Detect which cell encompasses the target text, then output its [x, y] center coordinate. 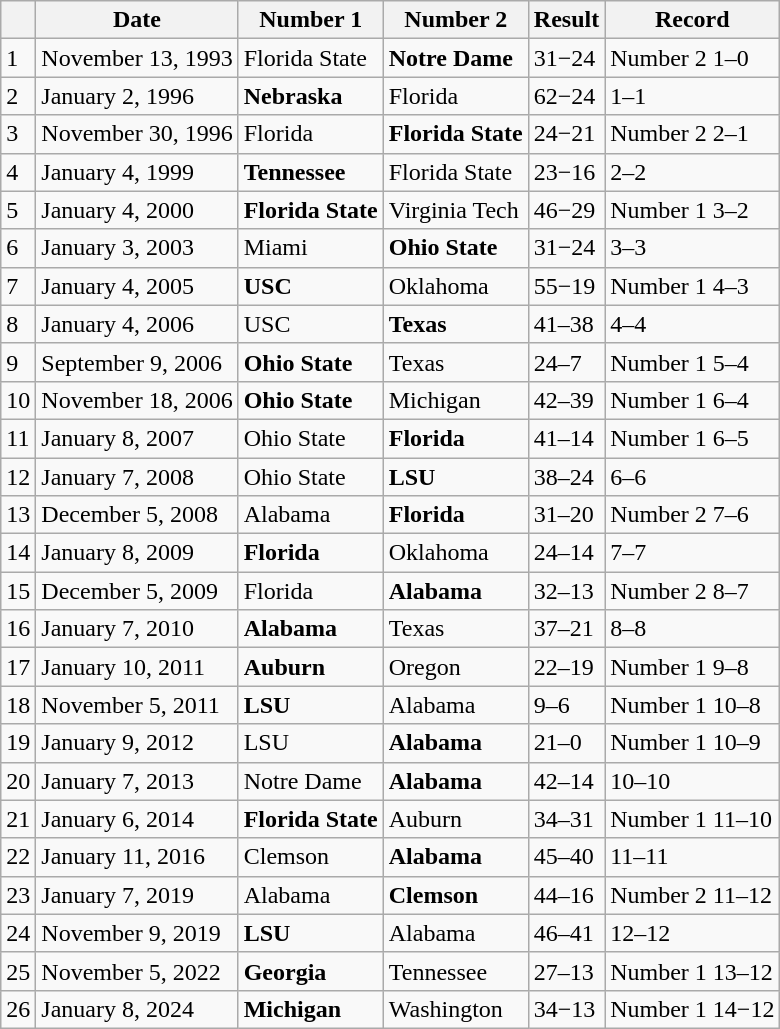
11 [18, 438]
November 13, 1993 [137, 58]
Washington [456, 1009]
45–40 [566, 857]
Number 1 11–10 [692, 819]
Number 1 5–4 [692, 362]
1 [18, 58]
4–4 [692, 324]
21–0 [566, 743]
27–13 [566, 971]
January 4, 1999 [137, 172]
10 [18, 400]
20 [18, 781]
24−21 [566, 134]
January 3, 2003 [137, 248]
12 [18, 477]
3 [18, 134]
11–11 [692, 857]
Number 1 9–8 [692, 667]
14 [18, 553]
25 [18, 971]
November 5, 2011 [137, 705]
31–20 [566, 515]
Number 2 11–12 [692, 895]
Oregon [456, 667]
January 8, 2009 [137, 553]
24–7 [566, 362]
November 30, 1996 [137, 134]
46–41 [566, 933]
3–3 [692, 248]
Number 1 [310, 20]
Number 2 1–0 [692, 58]
41–38 [566, 324]
1–1 [692, 96]
September 9, 2006 [137, 362]
January 2, 1996 [137, 96]
37–21 [566, 629]
2 [18, 96]
November 9, 2019 [137, 933]
9–6 [566, 705]
January 11, 2016 [137, 857]
Result [566, 20]
December 5, 2009 [137, 591]
Number 1 13–12 [692, 971]
13 [18, 515]
41–14 [566, 438]
62−24 [566, 96]
Nebraska [310, 96]
November 5, 2022 [137, 971]
January 8, 2024 [137, 1009]
42–14 [566, 781]
34−13 [566, 1009]
26 [18, 1009]
January 7, 2019 [137, 895]
January 10, 2011 [137, 667]
23−16 [566, 172]
46−29 [566, 210]
4 [18, 172]
Number 1 10–8 [692, 705]
January 4, 2005 [137, 286]
5 [18, 210]
January 6, 2014 [137, 819]
6–6 [692, 477]
6 [18, 248]
Number 1 3–2 [692, 210]
22 [18, 857]
34–31 [566, 819]
Number 2 [456, 20]
21 [18, 819]
January 4, 2000 [137, 210]
32–13 [566, 591]
January 9, 2012 [137, 743]
Georgia [310, 971]
Record [692, 20]
44–16 [566, 895]
January 7, 2008 [137, 477]
January 7, 2010 [137, 629]
January 7, 2013 [137, 781]
10–10 [692, 781]
7 [18, 286]
16 [18, 629]
22–19 [566, 667]
12–12 [692, 933]
7–7 [692, 553]
January 4, 2006 [137, 324]
Number 1 6–4 [692, 400]
42–39 [566, 400]
Number 2 7–6 [692, 515]
17 [18, 667]
Miami [310, 248]
December 5, 2008 [137, 515]
Number 1 4–3 [692, 286]
Date [137, 20]
24–14 [566, 553]
Number 2 8–7 [692, 591]
January 8, 2007 [137, 438]
55−19 [566, 286]
8–8 [692, 629]
24 [18, 933]
38–24 [566, 477]
Number 1 10–9 [692, 743]
2–2 [692, 172]
9 [18, 362]
15 [18, 591]
November 18, 2006 [137, 400]
Number 2 2–1 [692, 134]
18 [18, 705]
23 [18, 895]
19 [18, 743]
8 [18, 324]
Number 1 6–5 [692, 438]
Number 1 14−12 [692, 1009]
Virginia Tech [456, 210]
